Provide the (X, Y) coordinate of the cell's center where the given text is located.  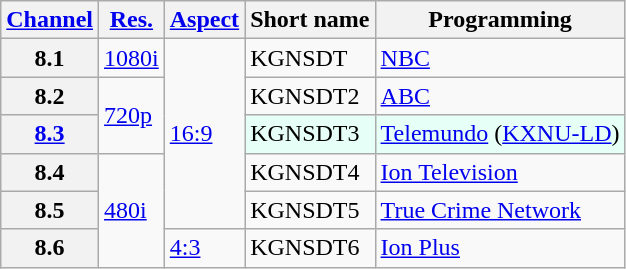
8.4 (50, 172)
480i (132, 210)
Ion Television (500, 172)
8.6 (50, 248)
4:3 (204, 248)
Short name (310, 20)
8.1 (50, 58)
KGNSDT (310, 58)
KGNSDT3 (310, 134)
ABC (500, 96)
KGNSDT2 (310, 96)
16:9 (204, 134)
Programming (500, 20)
NBC (500, 58)
KGNSDT6 (310, 248)
8.5 (50, 210)
Aspect (204, 20)
KGNSDT5 (310, 210)
720p (132, 115)
Telemundo (KXNU-LD) (500, 134)
8.2 (50, 96)
Res. (132, 20)
True Crime Network (500, 210)
KGNSDT4 (310, 172)
1080i (132, 58)
8.3 (50, 134)
Ion Plus (500, 248)
Channel (50, 20)
